Search for the cell housing the specified text and yield its (x, y) center coordinate. 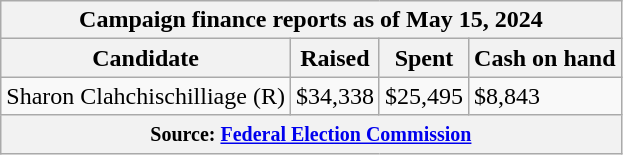
$25,495 (424, 96)
$8,843 (545, 96)
Raised (334, 58)
Source: Federal Election Commission (311, 134)
$34,338 (334, 96)
Sharon Clahchischilliage (R) (146, 96)
Candidate (146, 58)
Spent (424, 58)
Campaign finance reports as of May 15, 2024 (311, 20)
Cash on hand (545, 58)
